Locate the cell with the specified text and output its (x, y) center coordinate. 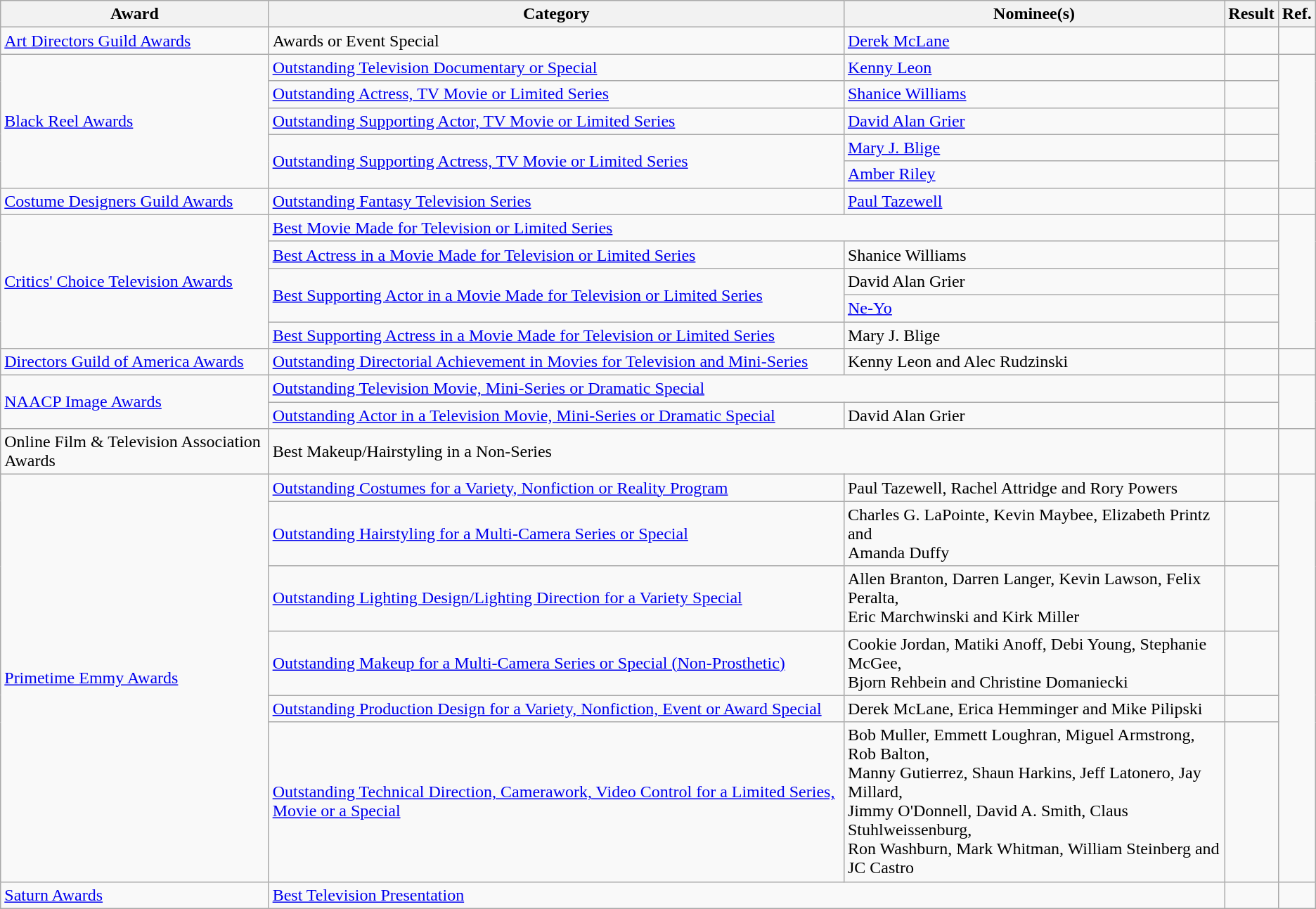
Black Reel Awards (135, 121)
NAACP Image Awards (135, 402)
Outstanding Lighting Design/Lighting Direction for a Variety Special (556, 598)
Derek McLane, Erica Hemminger and Mike Pilipski (1033, 709)
Best Makeup/Hairstyling in a Non-Series (747, 451)
Outstanding Costumes for a Variety, Nonfiction or Reality Program (556, 488)
Costume Designers Guild Awards (135, 201)
Outstanding Makeup for a Multi-Camera Series or Special (Non-Prosthetic) (556, 663)
Paul Tazewell, Rachel Attridge and Rory Powers (1033, 488)
Directors Guild of America Awards (135, 362)
Cookie Jordan, Matiki Anoff, Debi Young, Stephanie McGee, Bjorn Rehbein and Christine Domaniecki (1033, 663)
Amber Riley (1033, 174)
Primetime Emmy Awards (135, 678)
Outstanding Television Documentary or Special (556, 67)
Outstanding Television Movie, Mini-Series or Dramatic Special (747, 389)
Best Supporting Actress in a Movie Made for Television or Limited Series (556, 335)
Outstanding Actor in a Television Movie, Mini-Series or Dramatic Special (556, 415)
Best Actress in a Movie Made for Television or Limited Series (556, 254)
Saturn Awards (135, 895)
Awards or Event Special (556, 41)
Outstanding Production Design for a Variety, Nonfiction, Event or Award Special (556, 709)
Paul Tazewell (1033, 201)
Award (135, 14)
Outstanding Technical Direction, Camerawork, Video Control for a Limited Series, Movie or a Special (556, 801)
Outstanding Fantasy Television Series (556, 201)
Critics' Choice Television Awards (135, 281)
Kenny Leon (1033, 67)
Outstanding Directorial Achievement in Movies for Television and Mini-Series (556, 362)
Result (1251, 14)
Outstanding Supporting Actor, TV Movie or Limited Series (556, 121)
Outstanding Actress, TV Movie or Limited Series (556, 94)
Art Directors Guild Awards (135, 41)
Outstanding Hairstyling for a Multi-Camera Series or Special (556, 534)
Best Television Presentation (747, 895)
Best Movie Made for Television or Limited Series (747, 228)
Allen Branton, Darren Langer, Kevin Lawson, Felix Peralta, Eric Marchwinski and Kirk Miller (1033, 598)
Nominee(s) (1033, 14)
Charles G. LaPointe, Kevin Maybee, Elizabeth Printz and Amanda Duffy (1033, 534)
Online Film & Television Association Awards (135, 451)
Ne-Yo (1033, 308)
Best Supporting Actor in a Movie Made for Television or Limited Series (556, 295)
Category (556, 14)
Ref. (1296, 14)
Outstanding Supporting Actress, TV Movie or Limited Series (556, 161)
Kenny Leon and Alec Rudzinski (1033, 362)
Derek McLane (1033, 41)
